Scan for the cell matching the given text and deliver its [X, Y] coordinate at center. 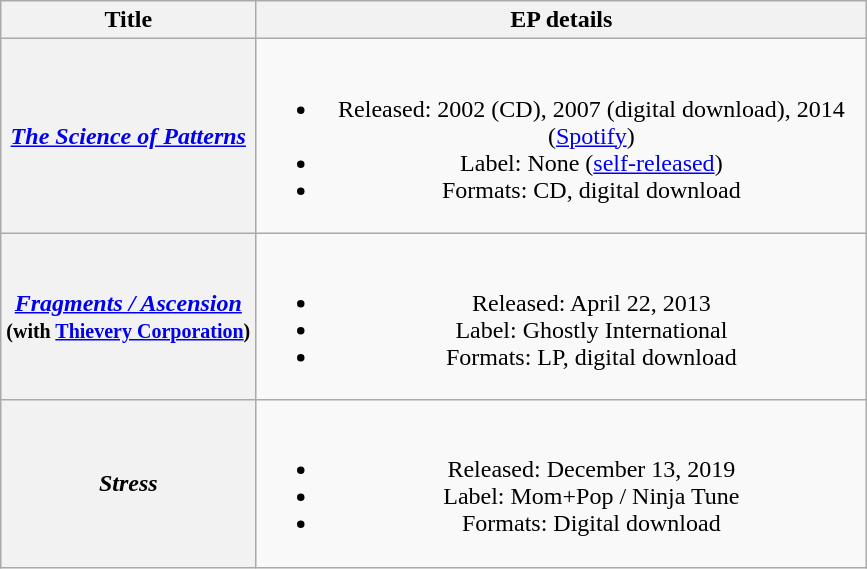
Stress [128, 484]
Fragments / Ascension(with Thievery Corporation) [128, 316]
Title [128, 20]
Released: April 22, 2013Label: Ghostly InternationalFormats: LP, digital download [562, 316]
EP details [562, 20]
The Science of Patterns [128, 136]
Released: 2002 (CD), 2007 (digital download), 2014 (Spotify)Label: None (self-released)Formats: CD, digital download [562, 136]
Released: December 13, 2019Label: Mom+Pop / Ninja TuneFormats: Digital download [562, 484]
